Identify which cell holds the provided text, then report its [X, Y] central coordinate. 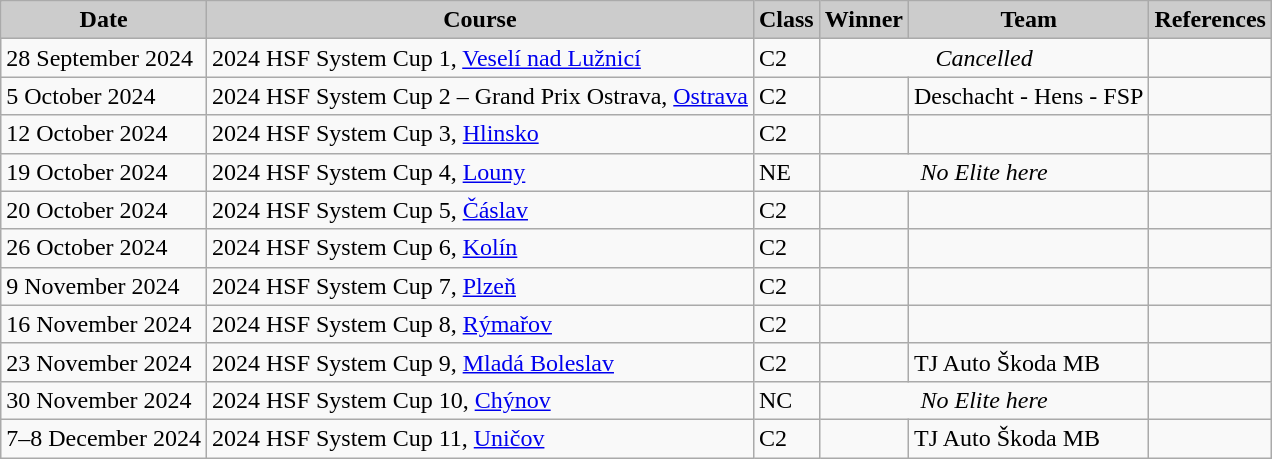
2024 HSF System Cup 9, Mladá Boleslav [480, 362]
30 November 2024 [104, 400]
2024 HSF System Cup 7, Plzeň [480, 286]
19 October 2024 [104, 172]
9 November 2024 [104, 286]
References [1210, 20]
NE [786, 172]
28 September 2024 [104, 58]
Date [104, 20]
2024 HSF System Cup 5, Čáslav [480, 210]
2024 HSF System Cup 8, Rýmařov [480, 324]
Course [480, 20]
2024 HSF System Cup 2 – Grand Prix Ostrava, Ostrava [480, 96]
Team [1029, 20]
2024 HSF System Cup 4, Louny [480, 172]
20 October 2024 [104, 210]
2024 HSF System Cup 10, Chýnov [480, 400]
2024 HSF System Cup 11, Uničov [480, 438]
Class [786, 20]
12 October 2024 [104, 134]
Cancelled [984, 58]
26 October 2024 [104, 248]
Deschacht - Hens - FSP [1029, 96]
7–8 December 2024 [104, 438]
NC [786, 400]
2024 HSF System Cup 3, Hlinsko [480, 134]
2024 HSF System Cup 6, Kolín [480, 248]
2024 HSF System Cup 1, Veselí nad Lužnicí [480, 58]
23 November 2024 [104, 362]
16 November 2024 [104, 324]
5 October 2024 [104, 96]
Winner [864, 20]
